Capture the cell that displays the provided text and extract its (X, Y) central coordinate. 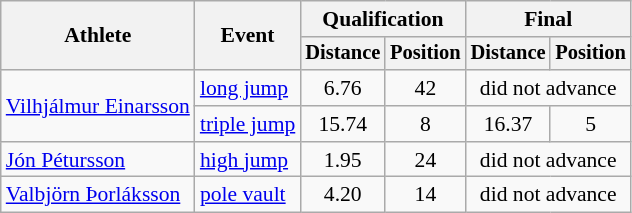
pole vault (248, 195)
4.20 (342, 195)
5 (590, 124)
16.37 (508, 124)
8 (425, 124)
Qualification (382, 19)
42 (425, 88)
6.76 (342, 88)
1.95 (342, 160)
Vilhjálmur Einarsson (98, 106)
triple jump (248, 124)
Valbjörn Þorláksson (98, 195)
Jón Pétursson (98, 160)
Athlete (98, 36)
15.74 (342, 124)
Final (548, 19)
Event (248, 36)
long jump (248, 88)
14 (425, 195)
24 (425, 160)
high jump (248, 160)
